From the cell containing the given text, extract its center point as (x, y) coordinate. 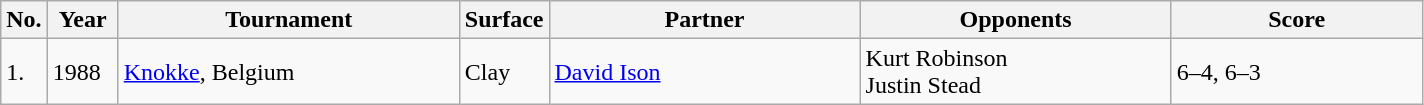
David Ison (704, 72)
Score (1296, 20)
Year (82, 20)
Partner (704, 20)
1. (24, 72)
No. (24, 20)
1988 (82, 72)
Opponents (1016, 20)
Surface (504, 20)
Kurt Robinson Justin Stead (1016, 72)
6–4, 6–3 (1296, 72)
Knokke, Belgium (288, 72)
Tournament (288, 20)
Clay (504, 72)
